Determine the (x, y) coordinate at the center of the cell enclosing the given text.  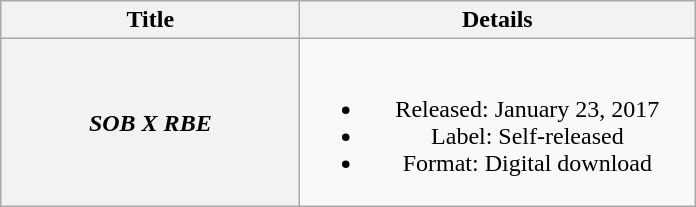
Released: January 23, 2017Label: Self-releasedFormat: Digital download (498, 122)
Title (150, 20)
Details (498, 20)
SOB X RBE (150, 122)
